From the cell containing the given text, extract its center point as (x, y) coordinate. 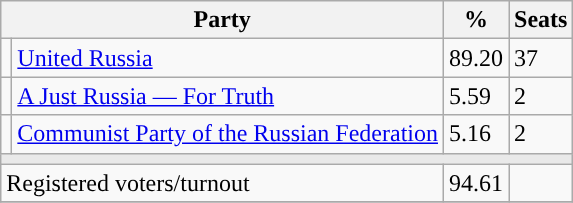
United Russia (228, 58)
89.20 (476, 58)
% (476, 20)
5.16 (476, 134)
37 (541, 58)
Communist Party of the Russian Federation (228, 134)
94.61 (476, 183)
A Just Russia — For Truth (228, 96)
Party (222, 20)
Seats (541, 20)
5.59 (476, 96)
Registered voters/turnout (222, 183)
